For the text-containing cell, return its midpoint in [X, Y] coordinate format. 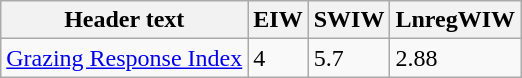
4 [278, 58]
SWIW [349, 20]
5.7 [349, 58]
Header text [124, 20]
2.88 [456, 58]
LnregWIW [456, 20]
Grazing Response Index [124, 58]
EIW [278, 20]
